Locate the cell with the specified text and output its [x, y] center coordinate. 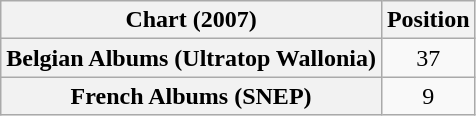
Position [428, 20]
French Albums (SNEP) [192, 96]
Belgian Albums (Ultratop Wallonia) [192, 58]
Chart (2007) [192, 20]
9 [428, 96]
37 [428, 58]
